Output the (x, y) coordinate of the center of the cell containing the given text.  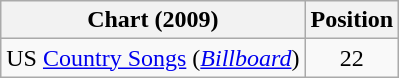
22 (352, 58)
Chart (2009) (153, 20)
Position (352, 20)
US Country Songs (Billboard) (153, 58)
